Return [X, Y] of the center of cell containing provided text 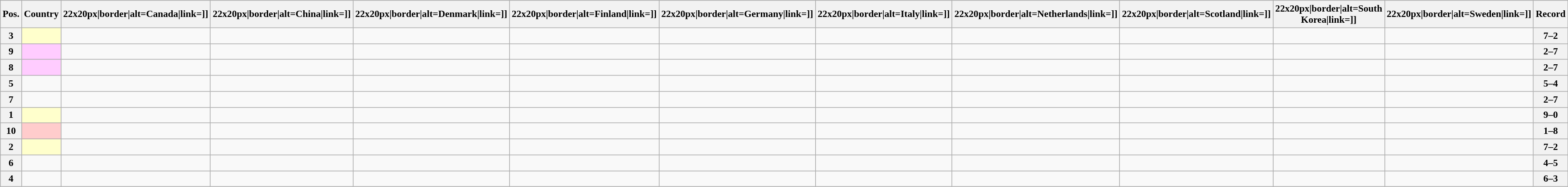
8 [11, 68]
22x20px|border|alt=Italy|link=]] [884, 14]
5–4 [1550, 83]
4 [11, 179]
Country [41, 14]
Pos. [11, 14]
9 [11, 52]
1–8 [1550, 131]
10 [11, 131]
6–3 [1550, 179]
22x20px|border|alt=Germany|link=]] [737, 14]
22x20px|border|alt=Sweden|link=]] [1459, 14]
22x20px|border|alt=Netherlands|link=]] [1036, 14]
22x20px|border|alt=South Korea|link=]] [1329, 14]
22x20px|border|alt=Finland|link=]] [584, 14]
Record [1550, 14]
22x20px|border|alt=Canada|link=]] [136, 14]
22x20px|border|alt=Scotland|link=]] [1196, 14]
9–0 [1550, 115]
3 [11, 36]
22x20px|border|alt=Denmark|link=]] [431, 14]
5 [11, 83]
6 [11, 163]
2 [11, 147]
7 [11, 100]
22x20px|border|alt=China|link=]] [282, 14]
1 [11, 115]
4–5 [1550, 163]
